Detect which cell encompasses the target text, then output its [x, y] center coordinate. 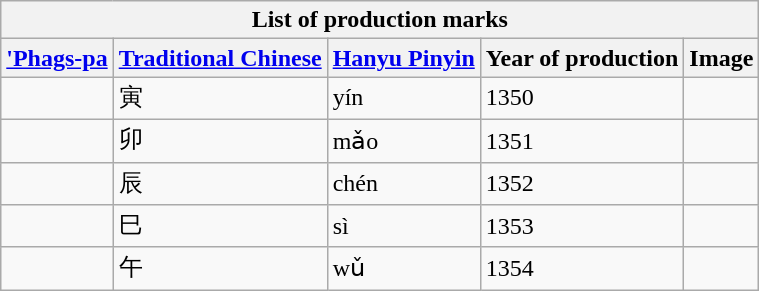
1353 [582, 226]
Year of production [582, 58]
Hanyu Pinyin [404, 58]
辰 [220, 184]
卯 [220, 140]
'Phags-pa [57, 58]
巳 [220, 226]
寅 [220, 98]
午 [220, 268]
sì [404, 226]
List of production marks [380, 20]
Traditional Chinese [220, 58]
1354 [582, 268]
1351 [582, 140]
1352 [582, 184]
wǔ [404, 268]
Image [722, 58]
mǎo [404, 140]
1350 [582, 98]
yín [404, 98]
chén [404, 184]
